For the text-containing cell, return its midpoint in (x, y) coordinate format. 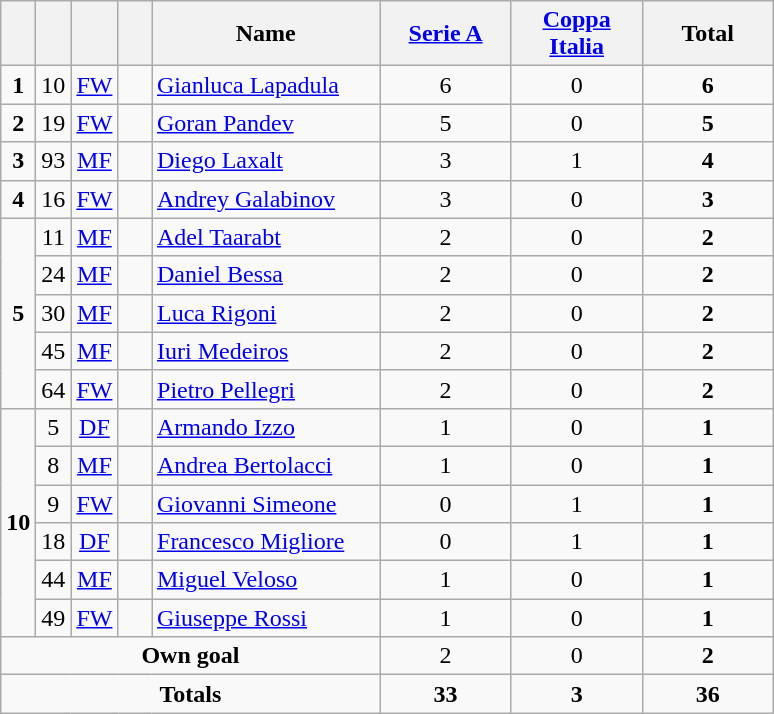
9 (54, 503)
Adel Taarabt (266, 237)
Giuseppe Rossi (266, 618)
Iuri Medeiros (266, 351)
Diego Laxalt (266, 161)
24 (54, 275)
Andrea Bertolacci (266, 465)
Pietro Pellegri (266, 389)
Totals (190, 694)
36 (708, 694)
8 (54, 465)
30 (54, 313)
11 (54, 237)
Miguel Veloso (266, 580)
Total (708, 34)
Name (266, 34)
Coppa Italia (576, 34)
33 (446, 694)
Daniel Bessa (266, 275)
Serie A (446, 34)
Andrey Galabinov (266, 199)
18 (54, 542)
45 (54, 351)
Own goal (190, 656)
Luca Rigoni (266, 313)
Francesco Migliore (266, 542)
Gianluca Lapadula (266, 85)
44 (54, 580)
Goran Pandev (266, 123)
19 (54, 123)
49 (54, 618)
64 (54, 389)
Armando Izzo (266, 427)
16 (54, 199)
93 (54, 161)
Giovanni Simeone (266, 503)
